Output the [x, y] coordinate of the center of the cell containing the given text.  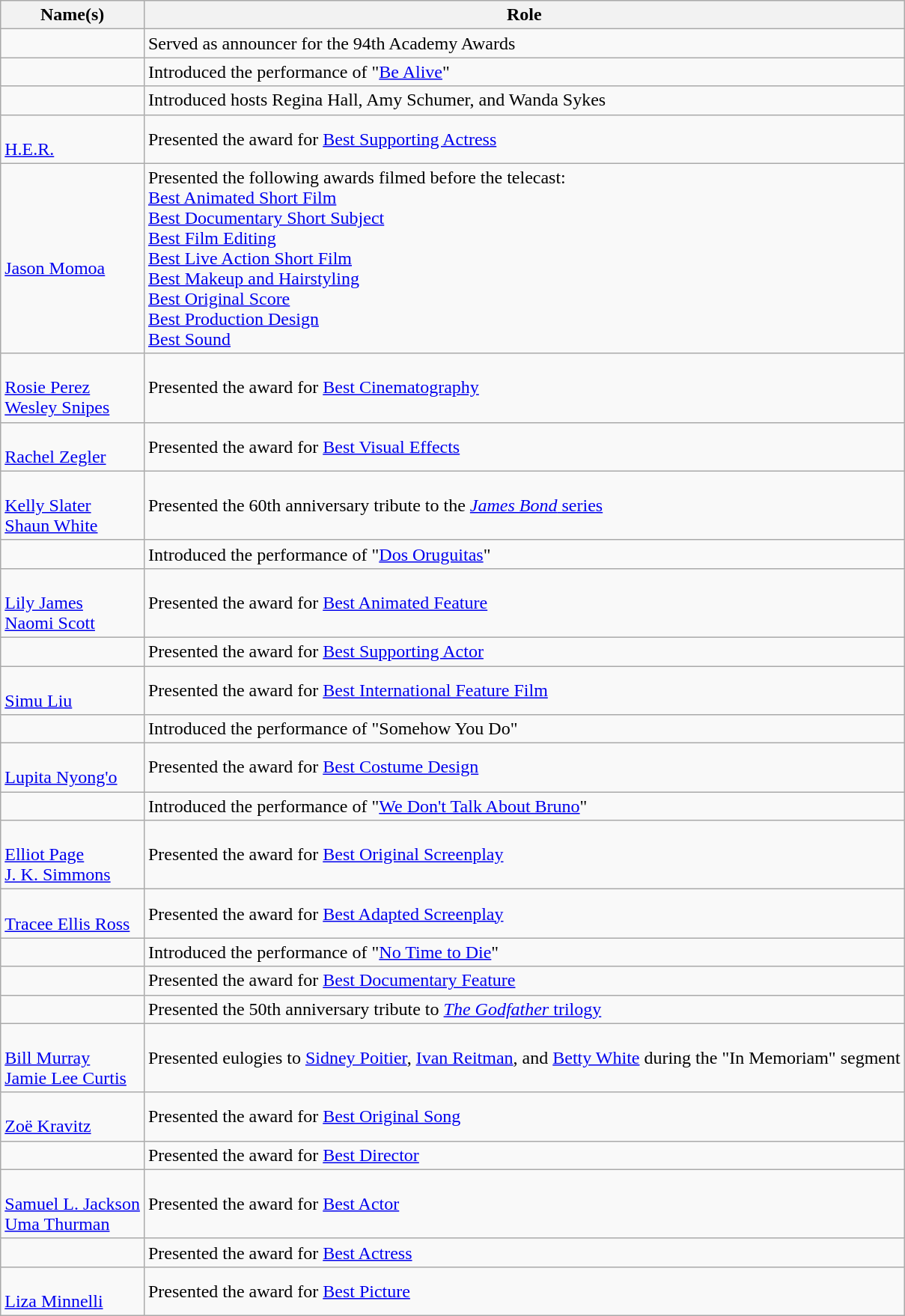
Introduced hosts Regina Hall, Amy Schumer, and Wanda Sykes [524, 100]
Served as announcer for the 94th Academy Awards [524, 43]
Lupita Nyong'o [73, 768]
Presented the award for Best Costume Design [524, 768]
Presented the award for Best Actress [524, 1252]
Presented the award for Best Picture [524, 1291]
Lily JamesNaomi Scott [73, 603]
Presented the award for Best Original Screenplay [524, 855]
Introduced the performance of "No Time to Die" [524, 952]
Presented the award for Best Cinematography [524, 388]
Jason Momoa [73, 258]
H.E.R. [73, 139]
Presented the award for Best Supporting Actress [524, 139]
Presented the 60th anniversary tribute to the James Bond series [524, 505]
Name(s) [73, 15]
Zoë Kravitz [73, 1117]
Role [524, 15]
Introduced the performance of "Somehow You Do" [524, 729]
Simu Liu [73, 690]
Presented the award for Best Director [524, 1155]
Presented the award for Best Actor [524, 1204]
Presented the award for Best Visual Effects [524, 446]
Presented the award for Best Original Song [524, 1117]
Rachel Zegler [73, 446]
Presented the award for Best Animated Feature [524, 603]
Elliot PageJ. K. Simmons [73, 855]
Samuel L. JacksonUma Thurman [73, 1204]
Introduced the performance of "Be Alive" [524, 72]
Liza Minnelli [73, 1291]
Tracee Ellis Ross [73, 913]
Presented the award for Best International Feature Film [524, 690]
Presented the award for Best Supporting Actor [524, 651]
Presented the 50th anniversary tribute to The Godfather trilogy [524, 1009]
Introduced the performance of "Dos Oruguitas" [524, 554]
Introduced the performance of "We Don't Talk About Bruno" [524, 806]
Kelly SlaterShaun White [73, 505]
Presented the award for Best Documentary Feature [524, 981]
Rosie PerezWesley Snipes [73, 388]
Bill MurrayJamie Lee Curtis [73, 1058]
Presented eulogies to Sidney Poitier, Ivan Reitman, and Betty White during the "In Memoriam" segment [524, 1058]
Presented the award for Best Adapted Screenplay [524, 913]
